Locate the cell with the specified text and output its [x, y] center coordinate. 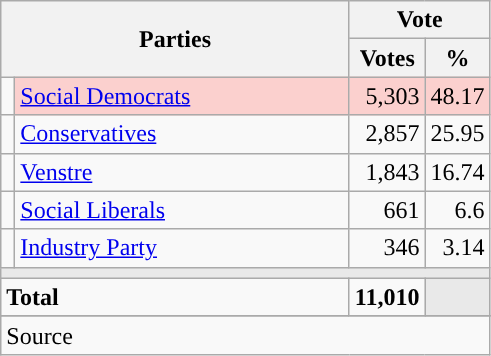
25.95 [458, 134]
Total [176, 297]
48.17 [458, 96]
661 [387, 210]
Conservatives [182, 134]
Source [246, 335]
1,843 [387, 172]
6.6 [458, 210]
346 [387, 248]
Industry Party [182, 248]
3.14 [458, 248]
16.74 [458, 172]
Social Liberals [182, 210]
Parties [176, 39]
Vote [420, 20]
Venstre [182, 172]
11,010 [387, 297]
Social Democrats [182, 96]
Votes [387, 58]
2,857 [387, 134]
5,303 [387, 96]
% [458, 58]
